Provide the [x, y] coordinate of the cell's center where the given text is located.  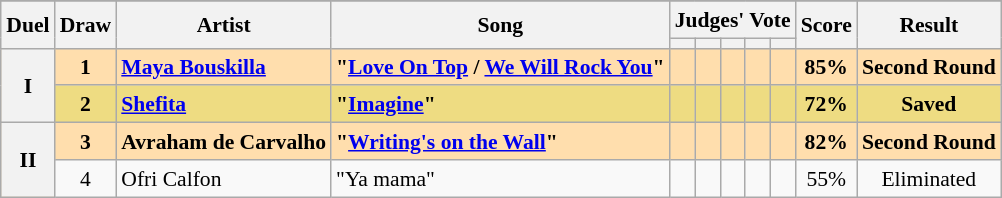
Saved [929, 104]
55% [826, 178]
Song [500, 24]
Duel [28, 24]
Draw [86, 24]
Eliminated [929, 178]
I [28, 85]
Judges' Vote [733, 20]
"Ya mama" [500, 178]
72% [826, 104]
2 [86, 104]
Shefita [224, 104]
Maya Bouskilla [224, 66]
82% [826, 142]
Ofri Calfon [224, 178]
II [28, 160]
3 [86, 142]
"Writing's on the Wall" [500, 142]
"Love On Top / We Will Rock You" [500, 66]
Avraham de Carvalho [224, 142]
Result [929, 24]
85% [826, 66]
Artist [224, 24]
4 [86, 178]
1 [86, 66]
"Imagine" [500, 104]
Score [826, 24]
